Capture the cell that displays the provided text and extract its [X, Y] central coordinate. 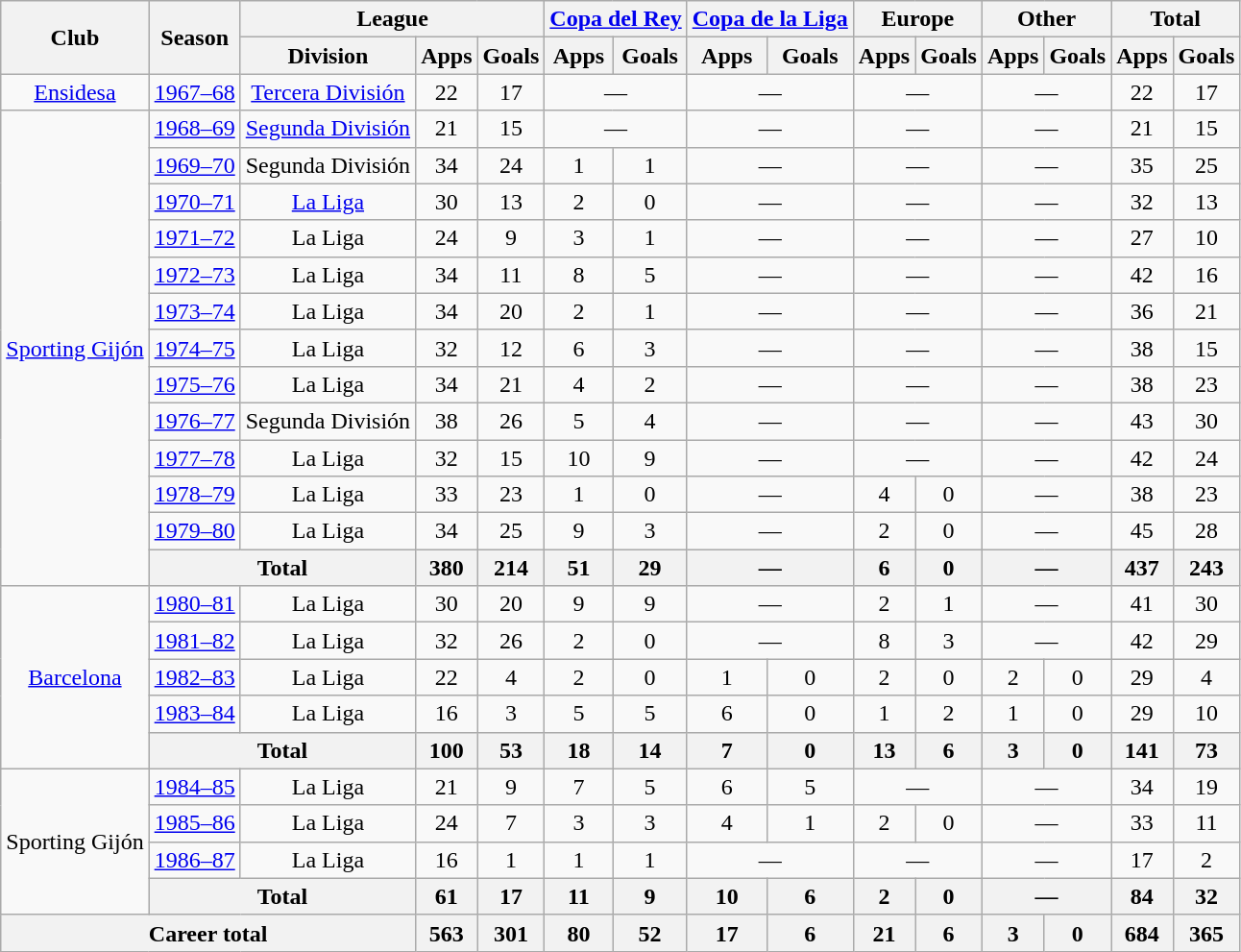
1986–87 [194, 860]
Tercera División [328, 92]
1970–71 [194, 202]
41 [1142, 604]
53 [511, 750]
Career total [208, 933]
214 [511, 568]
Copa de la Liga [770, 19]
Copa del Rey [616, 19]
51 [578, 568]
1971–72 [194, 238]
14 [649, 750]
61 [447, 896]
League [392, 19]
35 [1142, 165]
36 [1142, 311]
80 [578, 933]
52 [649, 933]
18 [578, 750]
243 [1206, 568]
100 [447, 750]
73 [1206, 750]
437 [1142, 568]
563 [447, 933]
1975–76 [194, 384]
1972–73 [194, 275]
1979–80 [194, 531]
141 [1142, 750]
19 [1206, 787]
1982–83 [194, 677]
1983–84 [194, 714]
27 [1142, 238]
Ensidesa [75, 92]
1976–77 [194, 421]
1985–86 [194, 823]
43 [1142, 421]
1968–69 [194, 129]
1977–78 [194, 458]
84 [1142, 896]
1980–81 [194, 604]
Europe [917, 19]
365 [1206, 933]
1981–82 [194, 641]
Barcelona [75, 677]
380 [447, 568]
45 [1142, 531]
Division [328, 56]
1974–75 [194, 348]
1969–70 [194, 165]
1978–79 [194, 495]
1984–85 [194, 787]
28 [1206, 531]
1973–74 [194, 311]
12 [511, 348]
1967–68 [194, 92]
Other [1046, 19]
Season [194, 37]
684 [1142, 933]
301 [511, 933]
Club [75, 37]
